Detect which cell encompasses the target text, then output its [X, Y] center coordinate. 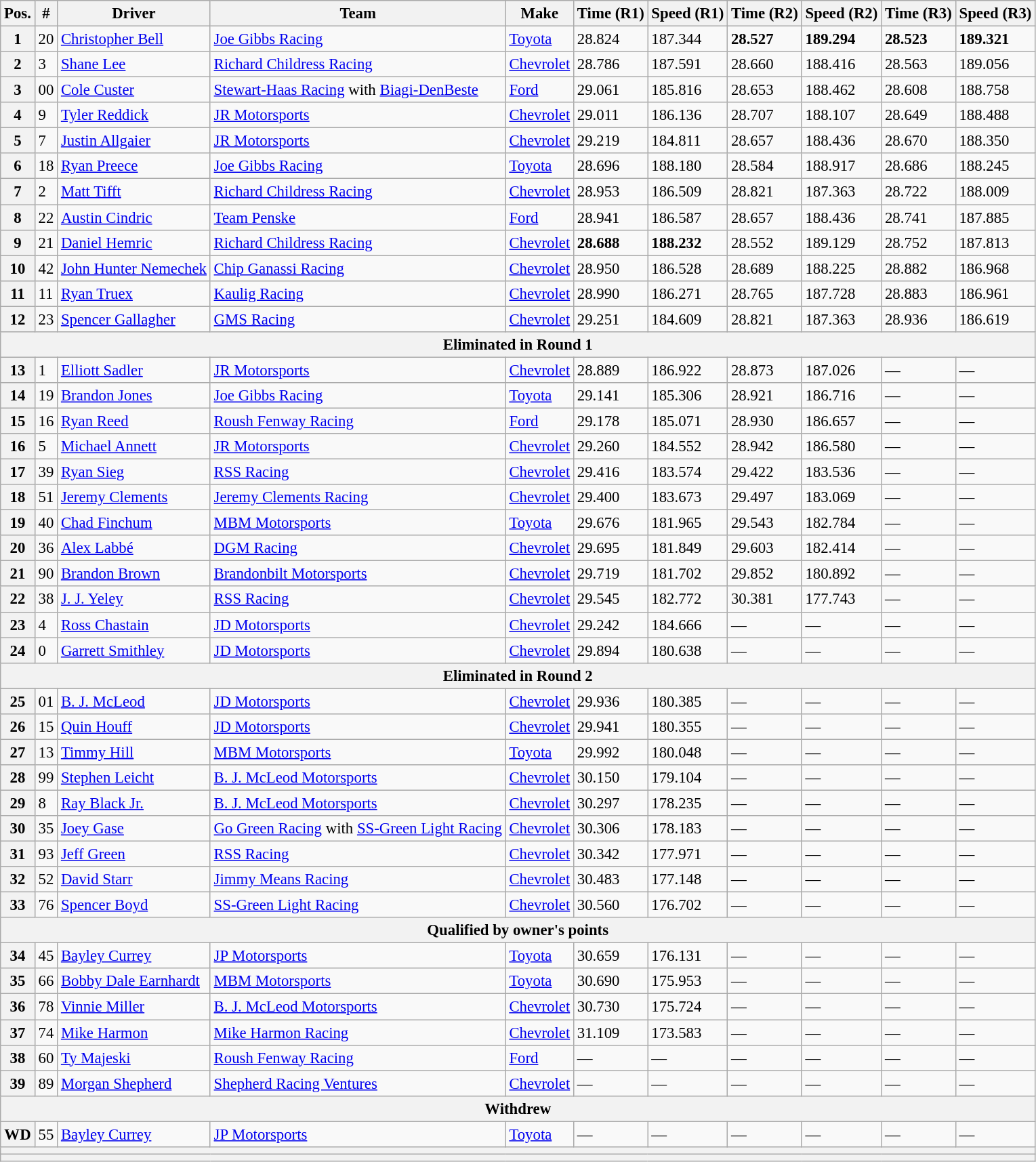
17 [18, 472]
Make [539, 14]
Speed (R2) [842, 14]
183.069 [842, 497]
188.462 [842, 90]
186.968 [995, 268]
Stewart-Haas Racing with Biagi-DenBeste [358, 90]
28.670 [919, 141]
Ray Black Jr. [134, 803]
Elliott Sadler [134, 370]
33 [18, 905]
181.849 [688, 548]
Spencer Boyd [134, 905]
28.765 [765, 293]
76 [46, 905]
29.894 [611, 650]
30.342 [611, 854]
29 [18, 803]
187.885 [995, 217]
Bobby Dale Earnhardt [134, 982]
187.728 [842, 293]
29.011 [611, 115]
32 [18, 879]
30 [18, 829]
28.942 [765, 447]
Ross Chastain [134, 625]
188.232 [688, 243]
12 [18, 319]
Alex Labbé [134, 548]
29.603 [765, 548]
180.385 [688, 701]
28.688 [611, 243]
189.294 [842, 39]
29.695 [611, 548]
29.178 [611, 421]
188.009 [995, 192]
00 [46, 90]
Mike Harmon Racing [358, 1033]
29.992 [611, 752]
90 [46, 574]
30.659 [611, 956]
28.752 [919, 243]
28.930 [765, 421]
Shepherd Racing Ventures [358, 1083]
185.816 [688, 90]
28.883 [919, 293]
28.786 [611, 64]
29.219 [611, 141]
Daniel Hemric [134, 243]
186.271 [688, 293]
176.131 [688, 956]
GMS Racing [358, 319]
30.560 [611, 905]
# [46, 14]
6 [18, 166]
29.400 [611, 497]
28.824 [611, 39]
Chip Ganassi Racing [358, 268]
Driver [134, 14]
Time (R2) [765, 14]
51 [46, 497]
25 [18, 701]
Qualified by owner's points [518, 930]
29.545 [611, 600]
Joey Gase [134, 829]
Team Penske [358, 217]
184.811 [688, 141]
185.071 [688, 421]
30.730 [611, 1007]
177.148 [688, 879]
31 [18, 854]
185.306 [688, 396]
Vinnie Miller [134, 1007]
30.297 [611, 803]
Quin Houff [134, 727]
30.381 [765, 600]
Jeff Green [134, 854]
178.235 [688, 803]
Brandonbilt Motorsports [358, 574]
28.660 [765, 64]
J. J. Yeley [134, 600]
180.355 [688, 727]
29.251 [611, 319]
27 [18, 752]
52 [46, 879]
28.873 [765, 370]
Brandon Jones [134, 396]
175.953 [688, 982]
184.609 [688, 319]
28.936 [919, 319]
186.509 [688, 192]
Speed (R3) [995, 14]
186.580 [842, 447]
Jimmy Means Racing [358, 879]
Shane Lee [134, 64]
180.048 [688, 752]
189.056 [995, 64]
178.183 [688, 829]
60 [46, 1058]
28.696 [611, 166]
30.690 [611, 982]
Ty Majeski [134, 1058]
181.702 [688, 574]
29.936 [611, 701]
29.141 [611, 396]
0 [46, 650]
WD [18, 1134]
176.702 [688, 905]
28.941 [611, 217]
01 [46, 701]
188.488 [995, 115]
Tyler Reddick [134, 115]
Jeremy Clements Racing [358, 497]
Team [358, 14]
29.260 [611, 447]
184.666 [688, 625]
28.741 [919, 217]
SS-Green Light Racing [358, 905]
173.583 [688, 1033]
28.527 [765, 39]
Ryan Sieg [134, 472]
42 [46, 268]
Garrett Smithley [134, 650]
28.649 [919, 115]
Time (R1) [611, 14]
186.716 [842, 396]
Justin Allgaier [134, 141]
183.673 [688, 497]
187.344 [688, 39]
Speed (R1) [688, 14]
37 [18, 1033]
186.136 [688, 115]
Mike Harmon [134, 1033]
28.707 [765, 115]
186.587 [688, 217]
186.657 [842, 421]
28.889 [611, 370]
188.245 [995, 166]
28.689 [765, 268]
26 [18, 727]
182.772 [688, 600]
183.536 [842, 472]
28.653 [765, 90]
28.953 [611, 192]
45 [46, 956]
187.026 [842, 370]
66 [46, 982]
31.109 [611, 1033]
188.225 [842, 268]
28.921 [765, 396]
29.422 [765, 472]
Morgan Shepherd [134, 1083]
Stephen Leicht [134, 778]
B. J. McLeod [134, 701]
186.961 [995, 293]
188.107 [842, 115]
29.676 [611, 523]
186.528 [688, 268]
28.523 [919, 39]
29.497 [765, 497]
Christopher Bell [134, 39]
Eliminated in Round 2 [518, 676]
188.416 [842, 64]
177.971 [688, 854]
29.416 [611, 472]
Ryan Preece [134, 166]
Austin Cindric [134, 217]
Timmy Hill [134, 752]
40 [46, 523]
30.150 [611, 778]
184.552 [688, 447]
Time (R3) [919, 14]
177.743 [842, 600]
187.813 [995, 243]
78 [46, 1007]
30.483 [611, 879]
24 [18, 650]
188.350 [995, 141]
175.724 [688, 1007]
29.242 [611, 625]
10 [18, 268]
183.574 [688, 472]
188.180 [688, 166]
180.892 [842, 574]
188.917 [842, 166]
14 [18, 396]
28.990 [611, 293]
187.591 [688, 64]
189.129 [842, 243]
Chad Finchum [134, 523]
Brandon Brown [134, 574]
29.543 [765, 523]
Matt Tifft [134, 192]
28.722 [919, 192]
28.552 [765, 243]
189.321 [995, 39]
28.584 [765, 166]
55 [46, 1134]
Jeremy Clements [134, 497]
99 [46, 778]
28 [18, 778]
188.758 [995, 90]
186.619 [995, 319]
74 [46, 1033]
Spencer Gallagher [134, 319]
John Hunter Nemechek [134, 268]
Pos. [18, 14]
29.941 [611, 727]
93 [46, 854]
Ryan Truex [134, 293]
179.104 [688, 778]
29.061 [611, 90]
Go Green Racing with SS-Green Light Racing [358, 829]
28.686 [919, 166]
DGM Racing [358, 548]
Michael Annett [134, 447]
30.306 [611, 829]
181.965 [688, 523]
182.414 [842, 548]
180.638 [688, 650]
Kaulig Racing [358, 293]
Withdrew [518, 1108]
28.882 [919, 268]
Eliminated in Round 1 [518, 345]
28.950 [611, 268]
David Starr [134, 879]
29.852 [765, 574]
Cole Custer [134, 90]
34 [18, 956]
186.922 [688, 370]
28.608 [919, 90]
28.563 [919, 64]
182.784 [842, 523]
Ryan Reed [134, 421]
29.719 [611, 574]
89 [46, 1083]
